Pinpoint the cell where the given text exists, returning its [X, Y] midpoint coordinate. 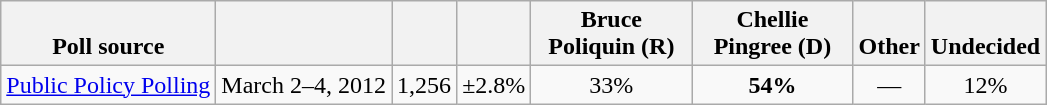
Public Policy Polling [108, 85]
March 2–4, 2012 [304, 85]
Undecided [985, 34]
54% [772, 85]
BrucePoliquin (R) [612, 34]
±2.8% [494, 85]
Other [889, 34]
1,256 [424, 85]
ChelliePingree (D) [772, 34]
Poll source [108, 34]
33% [612, 85]
12% [985, 85]
— [889, 85]
